Determine the (X, Y) coordinate at the center of the cell enclosing the given text.  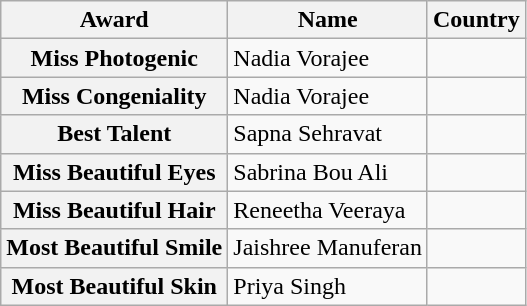
Jaishree Manuferan (328, 248)
Most Beautiful Smile (114, 248)
Miss Congeniality (114, 96)
Miss Beautiful Hair (114, 210)
Name (328, 20)
Sapna Sehravat (328, 134)
Best Talent (114, 134)
Country (476, 20)
Award (114, 20)
Priya Singh (328, 286)
Miss Beautiful Eyes (114, 172)
Miss Photogenic (114, 58)
Sabrina Bou Ali (328, 172)
Reneetha Veeraya (328, 210)
Most Beautiful Skin (114, 286)
